Output the [x, y] coordinate of the center of the cell containing the given text.  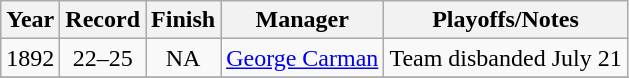
NA [184, 58]
Finish [184, 20]
Record [103, 20]
22–25 [103, 58]
Team disbanded July 21 [506, 58]
Playoffs/Notes [506, 20]
Year [30, 20]
Manager [302, 20]
George Carman [302, 58]
1892 [30, 58]
